Output the [X, Y] coordinate of the center of the cell containing the given text.  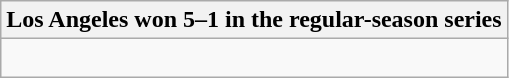
Los Angeles won 5–1 in the regular-season series [254, 20]
